Locate the cell with the specified text and output its (X, Y) center coordinate. 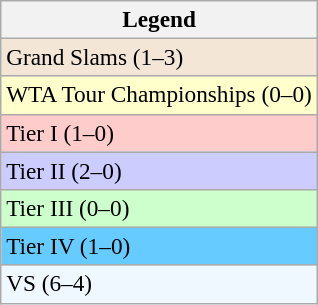
Tier III (0–0) (160, 208)
Tier IV (1–0) (160, 246)
Tier II (2–0) (160, 170)
VS (6–4) (160, 284)
Tier I (1–0) (160, 133)
Grand Slams (1–3) (160, 57)
WTA Tour Championships (0–0) (160, 95)
Legend (160, 19)
